Return the [x, y] coordinate for the center point of the cell that contains the specified text.  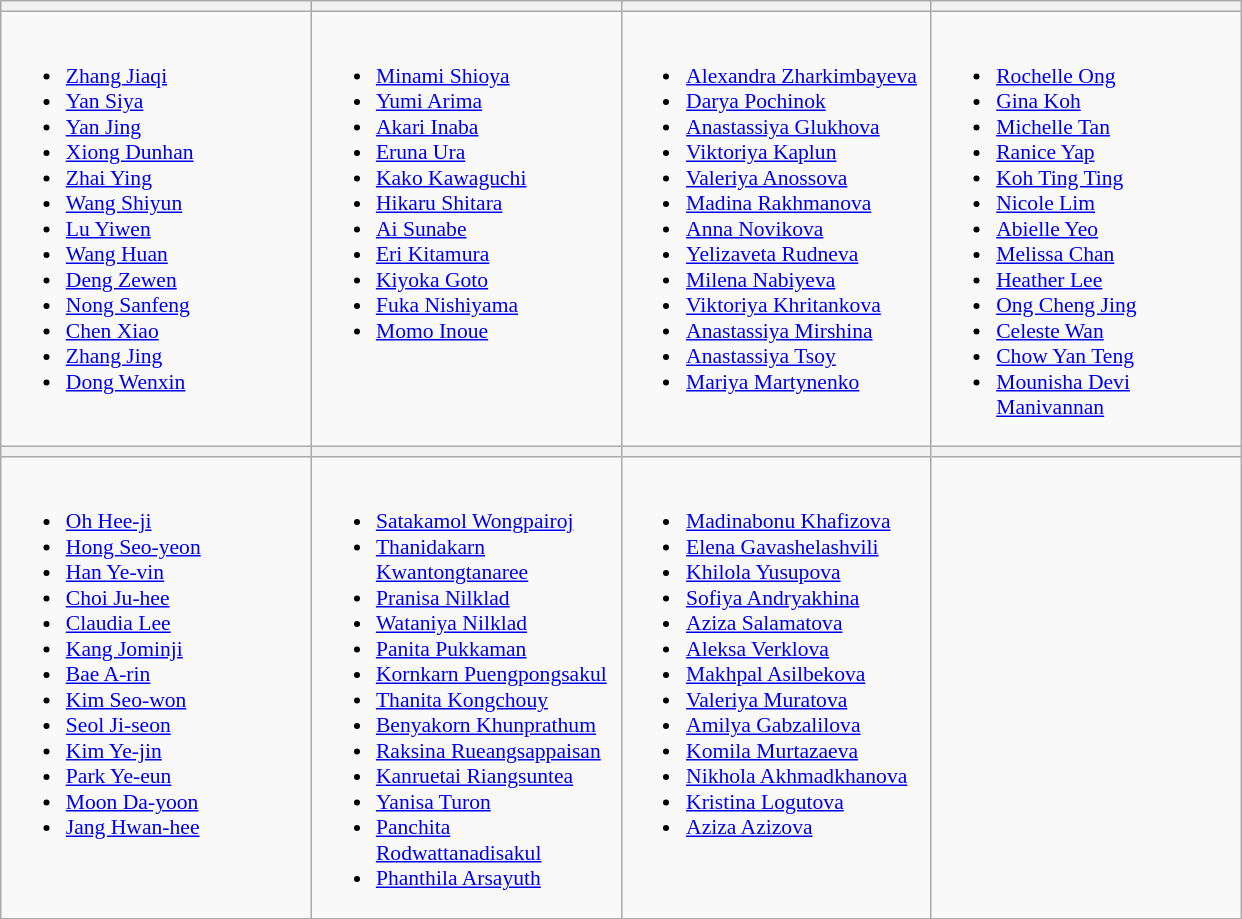
Minami ShioyaYumi ArimaAkari InabaEruna UraKako KawaguchiHikaru ShitaraAi SunabeEri KitamuraKiyoka GotoFuka NishiyamaMomo Inoue [466, 229]
Oh Hee-jiHong Seo-yeonHan Ye-vinChoi Ju-heeClaudia LeeKang JominjiBae A-rinKim Seo-wonSeol Ji-seonKim Ye-jinPark Ye-eunMoon Da-yoonJang Hwan-hee [156, 688]
Zhang JiaqiYan SiyaYan JingXiong DunhanZhai YingWang ShiyunLu YiwenWang HuanDeng ZewenNong SanfengChen XiaoZhang JingDong Wenxin [156, 229]
